Identify which cell holds the provided text, then report its (X, Y) central coordinate. 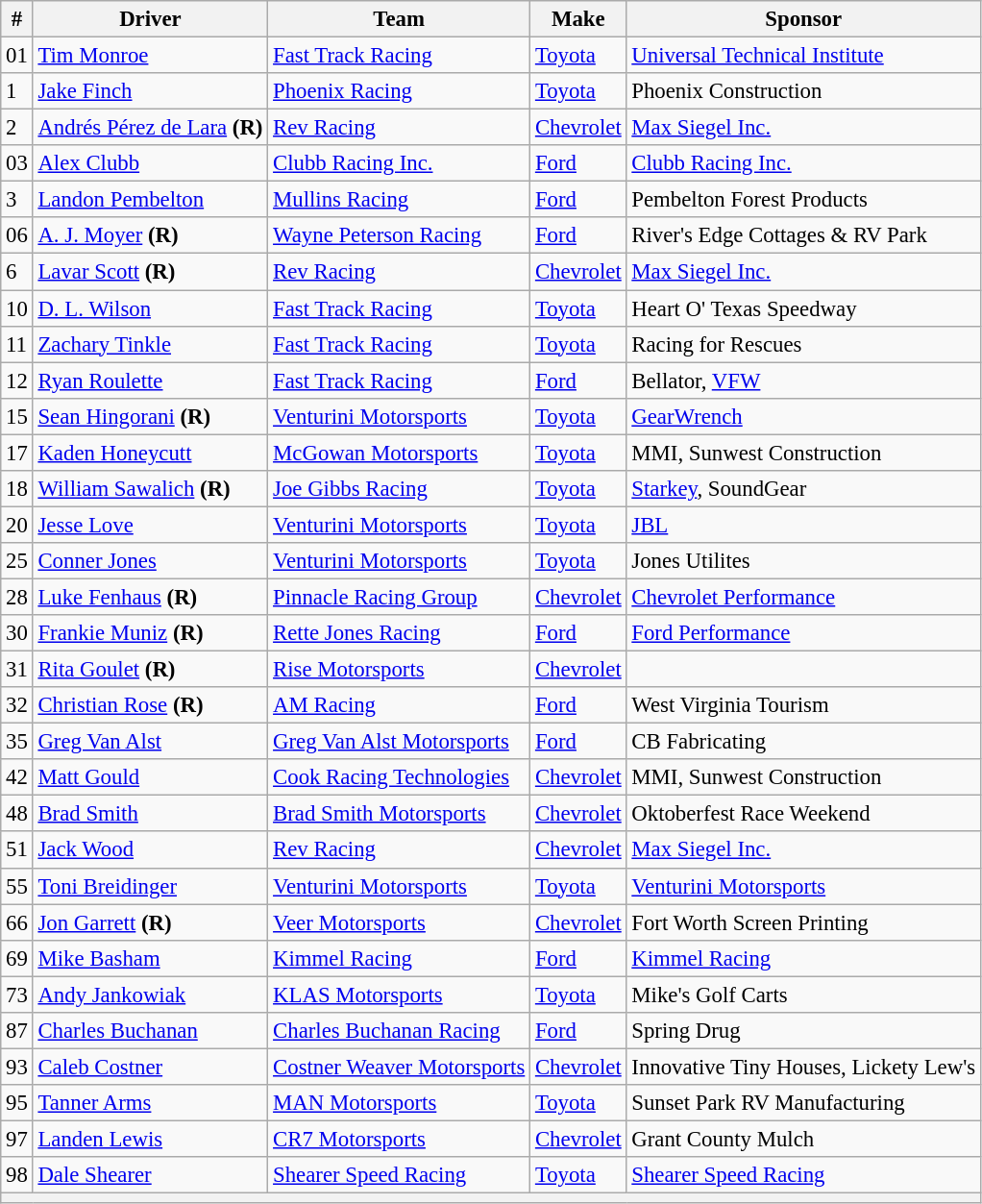
Landon Pembelton (150, 200)
JBL (803, 525)
Wayne Peterson Racing (400, 235)
Greg Van Alst (150, 742)
McGowan Motorsports (400, 453)
William Sawalich (R) (150, 489)
Rita Goulet (R) (150, 670)
31 (17, 670)
Luke Fenhaus (R) (150, 597)
48 (17, 814)
Heart O' Texas Speedway (803, 308)
Mullins Racing (400, 200)
CR7 Motorsports (400, 1139)
Andy Jankowiak (150, 995)
10 (17, 308)
20 (17, 525)
55 (17, 886)
06 (17, 235)
32 (17, 705)
Joe Gibbs Racing (400, 489)
Frankie Muniz (R) (150, 633)
Racing for Rescues (803, 344)
98 (17, 1175)
Veer Motorsports (400, 922)
73 (17, 995)
Chevrolet Performance (803, 597)
3 (17, 200)
Tim Monroe (150, 56)
11 (17, 344)
Universal Technical Institute (803, 56)
15 (17, 416)
Matt Gould (150, 777)
18 (17, 489)
6 (17, 272)
1 (17, 91)
Rise Motorsports (400, 670)
Brad Smith (150, 814)
69 (17, 958)
D. L. Wilson (150, 308)
Phoenix Construction (803, 91)
66 (17, 922)
Jake Finch (150, 91)
Zachary Tinkle (150, 344)
Make (578, 19)
Spring Drug (803, 1031)
Bellator, VFW (803, 381)
Pinnacle Racing Group (400, 597)
Tanner Arms (150, 1103)
Jack Wood (150, 850)
30 (17, 633)
River's Edge Cottages & RV Park (803, 235)
Andrés Pérez de Lara (R) (150, 128)
51 (17, 850)
A. J. Moyer (R) (150, 235)
Driver (150, 19)
KLAS Motorsports (400, 995)
Sean Hingorani (R) (150, 416)
Mike's Golf Carts (803, 995)
Rette Jones Racing (400, 633)
Toni Breidinger (150, 886)
Ryan Roulette (150, 381)
Caleb Costner (150, 1067)
Brad Smith Motorsports (400, 814)
35 (17, 742)
Sunset Park RV Manufacturing (803, 1103)
95 (17, 1103)
Jesse Love (150, 525)
Mike Basham (150, 958)
Fort Worth Screen Printing (803, 922)
Pembelton Forest Products (803, 200)
03 (17, 163)
Landen Lewis (150, 1139)
Charles Buchanan (150, 1031)
Sponsor (803, 19)
Team (400, 19)
28 (17, 597)
Alex Clubb (150, 163)
25 (17, 561)
MAN Motorsports (400, 1103)
Grant County Mulch (803, 1139)
Jones Utilites (803, 561)
93 (17, 1067)
AM Racing (400, 705)
01 (17, 56)
Kaden Honeycutt (150, 453)
Conner Jones (150, 561)
Oktoberfest Race Weekend (803, 814)
Dale Shearer (150, 1175)
Lavar Scott (R) (150, 272)
Jon Garrett (R) (150, 922)
2 (17, 128)
# (17, 19)
Charles Buchanan Racing (400, 1031)
West Virginia Tourism (803, 705)
Phoenix Racing (400, 91)
CB Fabricating (803, 742)
Christian Rose (R) (150, 705)
Starkey, SoundGear (803, 489)
42 (17, 777)
Ford Performance (803, 633)
12 (17, 381)
17 (17, 453)
GearWrench (803, 416)
Greg Van Alst Motorsports (400, 742)
Cook Racing Technologies (400, 777)
Costner Weaver Motorsports (400, 1067)
87 (17, 1031)
97 (17, 1139)
Innovative Tiny Houses, Lickety Lew's (803, 1067)
